Determine the [X, Y] coordinate at the center of the cell enclosing the given text.  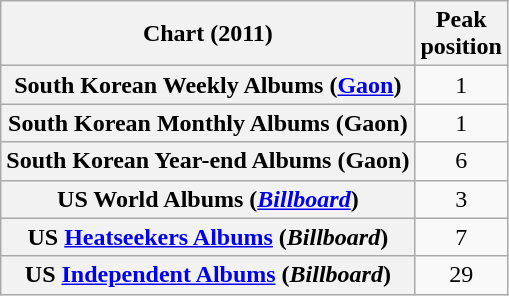
South Korean Weekly Albums (Gaon) [208, 85]
US Independent Albums (Billboard) [208, 275]
7 [461, 237]
6 [461, 161]
South Korean Year-end Albums (Gaon) [208, 161]
Peakposition [461, 34]
US Heatseekers Albums (Billboard) [208, 237]
South Korean Monthly Albums (Gaon) [208, 123]
29 [461, 275]
US World Albums (Billboard) [208, 199]
3 [461, 199]
Chart (2011) [208, 34]
